Return the [x, y] coordinate for the center point of the cell that contains the specified text.  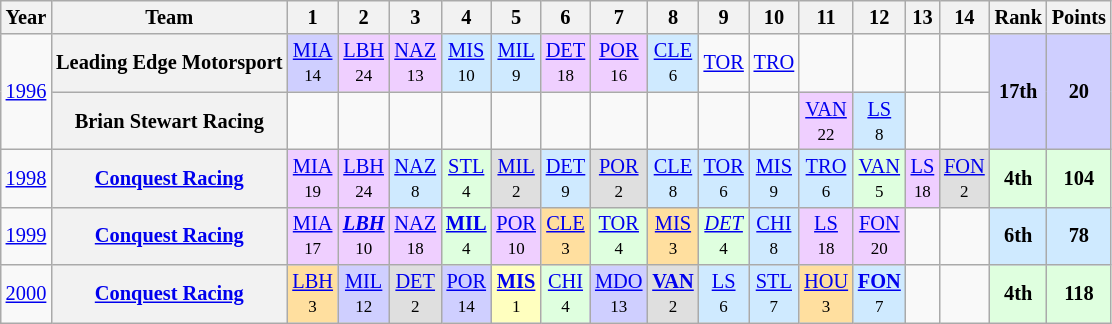
CLE3 [566, 236]
DET18 [566, 63]
13 [922, 17]
TOR4 [618, 236]
2 [364, 17]
LBH3 [312, 294]
10 [774, 17]
NAZ18 [415, 236]
12 [880, 17]
LBH10 [364, 236]
LS8 [880, 121]
3 [415, 17]
FON7 [880, 294]
CLE8 [672, 178]
Year [26, 17]
7 [618, 17]
FON20 [880, 236]
POR10 [516, 236]
NAZ13 [415, 63]
78 [1079, 236]
MIS9 [774, 178]
MIL2 [516, 178]
17th [1018, 92]
6th [1018, 236]
POR14 [466, 294]
DET4 [724, 236]
MIS10 [466, 63]
1 [312, 17]
TOR [724, 63]
9 [724, 17]
CHI4 [566, 294]
CHI8 [774, 236]
MIS1 [516, 294]
1999 [26, 236]
FON2 [964, 178]
Leading Edge Motorsport [169, 63]
TRO6 [826, 178]
11 [826, 17]
MIA19 [312, 178]
MDO13 [618, 294]
MIL4 [466, 236]
6 [566, 17]
1996 [26, 92]
MIL12 [364, 294]
1998 [26, 178]
HOU3 [826, 294]
118 [1079, 294]
5 [516, 17]
TOR6 [724, 178]
MIS3 [672, 236]
Team [169, 17]
STL7 [774, 294]
VAN22 [826, 121]
DET9 [566, 178]
MIL9 [516, 63]
4 [466, 17]
104 [1079, 178]
POR2 [618, 178]
STL4 [466, 178]
VAN2 [672, 294]
POR16 [618, 63]
VAN5 [880, 178]
NAZ8 [415, 178]
LS6 [724, 294]
Brian Stewart Racing [169, 121]
CLE6 [672, 63]
MIA14 [312, 63]
20 [1079, 92]
DET2 [415, 294]
2000 [26, 294]
8 [672, 17]
MIA17 [312, 236]
Points [1079, 17]
14 [964, 17]
Rank [1018, 17]
TRO [774, 63]
